Capture the cell that displays the provided text and extract its (x, y) central coordinate. 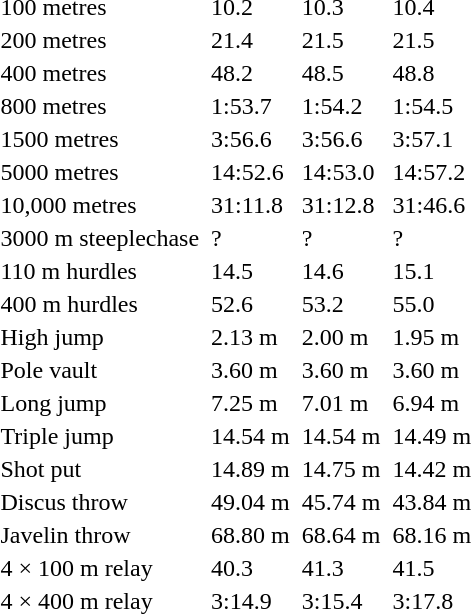
45.74 m (341, 502)
14:52.6 (251, 172)
49.04 m (251, 502)
2.13 m (251, 337)
53.2 (341, 304)
48.5 (341, 73)
14:53.0 (341, 172)
2.00 m (341, 337)
68.64 m (341, 535)
21.4 (251, 40)
7.01 m (341, 403)
68.80 m (251, 535)
40.3 (251, 568)
41.3 (341, 568)
14.89 m (251, 469)
7.25 m (251, 403)
31:11.8 (251, 205)
14.5 (251, 271)
21.5 (341, 40)
14.75 m (341, 469)
14.6 (341, 271)
1:53.7 (251, 106)
31:12.8 (341, 205)
48.2 (251, 73)
52.6 (251, 304)
1:54.2 (341, 106)
